Search for the cell housing the specified text and yield its [X, Y] center coordinate. 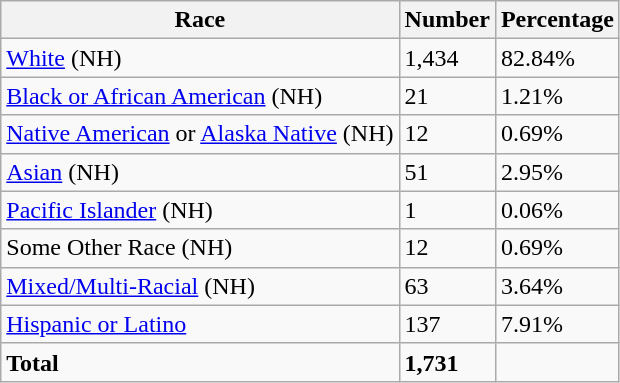
1.21% [557, 96]
White (NH) [200, 58]
3.64% [557, 286]
21 [447, 96]
2.95% [557, 172]
0.06% [557, 210]
63 [447, 286]
Percentage [557, 20]
Race [200, 20]
Number [447, 20]
137 [447, 324]
82.84% [557, 58]
51 [447, 172]
7.91% [557, 324]
Native American or Alaska Native (NH) [200, 134]
Pacific Islander (NH) [200, 210]
Black or African American (NH) [200, 96]
1 [447, 210]
Hispanic or Latino [200, 324]
1,731 [447, 362]
Some Other Race (NH) [200, 248]
Total [200, 362]
1,434 [447, 58]
Mixed/Multi-Racial (NH) [200, 286]
Asian (NH) [200, 172]
